Determine the [x, y] coordinate at the center of the cell enclosing the given text.  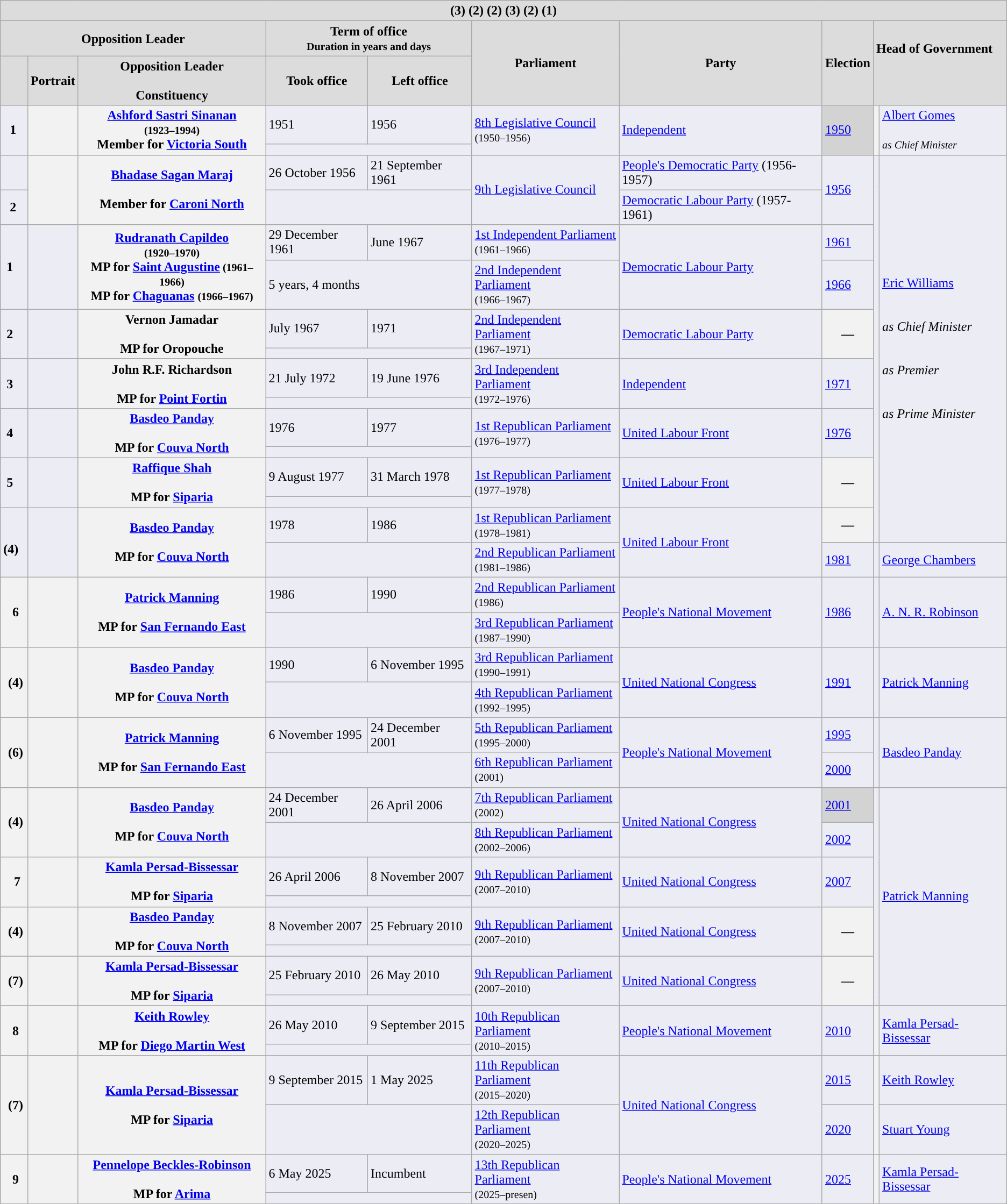
(6) [14, 752]
2002 [848, 840]
1995 [848, 735]
Portrait [53, 81]
2nd Republican Parliament(1981–1986) [545, 560]
2000 [848, 770]
1978 [317, 525]
Raffique ShahMP for Siparia [172, 482]
6th Republican Parliament(2001) [545, 770]
Keith RowleyMP for Diego Martin West [172, 1030]
5 [14, 482]
6 [14, 612]
2010 [848, 1030]
1950 [848, 130]
19 June 1976 [420, 377]
Democratic Labour Party (1957-1961) [721, 208]
6 May 2025 [317, 1173]
Rudranath Capildeo(1920–1970)MP for Saint Augustine (1961–1966)MP for Chaguanas (1966–1967) [172, 267]
7th Republican Parliament(2002) [545, 804]
10th Republican Parliament(2010–2015) [545, 1030]
(3) (2) (2) (3) (2) (1) [503, 11]
3rd Republican Parliament(1987–1990) [545, 630]
July 1967 [317, 328]
Ashford Sastri Sinanan(1923–1994)Member for Victoria South [172, 130]
8th Legislative Council(1950–1956) [545, 130]
2015 [848, 1080]
A. N. R. Robinson [944, 612]
June 1967 [420, 242]
11th Republican Parliament(2015–2020) [545, 1080]
9 [14, 1179]
2025 [848, 1179]
7 [14, 882]
1st Republican Parliament(1978–1981) [545, 525]
Bhadase Sagan MarajMember for Caroni North [172, 190]
Vernon JamadarMP for Oropouche [172, 334]
2nd Independent Parliament(1966–1967) [545, 284]
Incumbent [420, 1173]
2nd Republican Parliament(1986) [545, 595]
2020 [848, 1129]
4 [14, 433]
8 [14, 1030]
3 [14, 383]
5 years, 4 months [369, 284]
9th Legislative Council [545, 190]
Pennelope Beckles-RobinsonMP for Arima [172, 1179]
1977 [420, 427]
26 October 1956 [317, 172]
13th Republican Parliament(2025–presen) [545, 1179]
5th Republican Parliament(1995–2000) [545, 735]
1951 [317, 125]
Keith Rowley [944, 1080]
Election [848, 63]
George Chambers [944, 560]
3rd Independent Parliament(1972–1976) [545, 383]
31 March 1978 [420, 476]
Took office [317, 81]
3rd Republican Parliament(1990–1991) [545, 665]
Eric Williamsas Chief Ministeras Premieras Prime Minister [944, 348]
2nd Independent Parliament(1967–1971) [545, 334]
2007 [848, 882]
21 July 1972 [317, 377]
9 August 1977 [317, 476]
1st Republican Parliament(1976–1977) [545, 433]
12th Republican Parliament(2020–2025) [545, 1129]
Left office [420, 81]
Basdeo Panday [944, 752]
People's Democratic Party (1956-1957) [721, 172]
1981 [848, 560]
1st Independent Parliament(1961–1966) [545, 242]
1st Republican Parliament(1977–1978) [545, 482]
Opposition Leader [133, 39]
Term of officeDuration in years and days [369, 39]
29 December 1961 [317, 242]
Parliament [545, 63]
John R.F. RichardsonMP for Point Fortin [172, 383]
21 September 1961 [420, 172]
1991 [848, 682]
8th Republican Parliament(2002–2006) [545, 840]
Stuart Young [944, 1129]
1961 [848, 242]
Head of Government [940, 63]
Opposition LeaderConstituency [172, 81]
Party [721, 63]
2001 [848, 804]
1 May 2025 [420, 1080]
4th Republican Parliament(1992–1995) [545, 700]
Albert Gomesas Chief Minister [944, 130]
1966 [848, 284]
